Provide the (X, Y) coordinate of the cell's center where the given text is located.  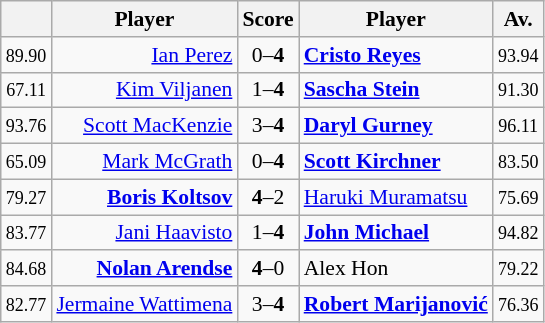
82.77 (26, 304)
75.69 (518, 197)
Av. (518, 19)
Score (268, 19)
91.30 (518, 90)
83.77 (26, 233)
Robert Marijanović (396, 304)
65.09 (26, 162)
Jani Haavisto (144, 233)
93.94 (518, 55)
76.36 (518, 304)
4–2 (268, 197)
79.27 (26, 197)
4–0 (268, 269)
83.50 (518, 162)
93.76 (26, 126)
Scott MacKenzie (144, 126)
67.11 (26, 90)
Scott Kirchner (396, 162)
Haruki Muramatsu (396, 197)
Kim Viljanen (144, 90)
Mark McGrath (144, 162)
Alex Hon (396, 269)
Jermaine Wattimena (144, 304)
Cristo Reyes (396, 55)
Sascha Stein (396, 90)
Daryl Gurney (396, 126)
Nolan Arendse (144, 269)
84.68 (26, 269)
94.82 (518, 233)
79.22 (518, 269)
89.90 (26, 55)
96.11 (518, 126)
John Michael (396, 233)
Ian Perez (144, 55)
Boris Koltsov (144, 197)
